Extract the [x, y] coordinate from the center of the cell holding the provided text.  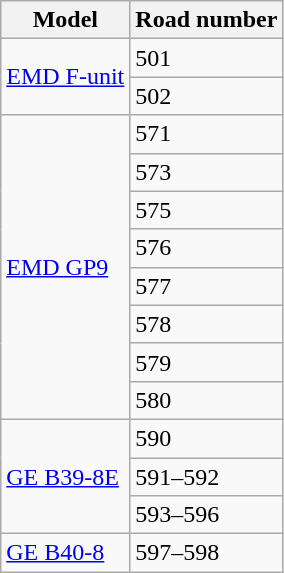
577 [206, 286]
593–596 [206, 515]
575 [206, 210]
GE B40-8 [66, 553]
590 [206, 438]
573 [206, 172]
Road number [206, 20]
597–598 [206, 553]
591–592 [206, 477]
578 [206, 324]
579 [206, 362]
GE B39-8E [66, 476]
EMD GP9 [66, 267]
576 [206, 248]
580 [206, 400]
501 [206, 58]
Model [66, 20]
571 [206, 134]
502 [206, 96]
EMD F-unit [66, 77]
